From the cell containing the given text, extract its center point as [X, Y] coordinate. 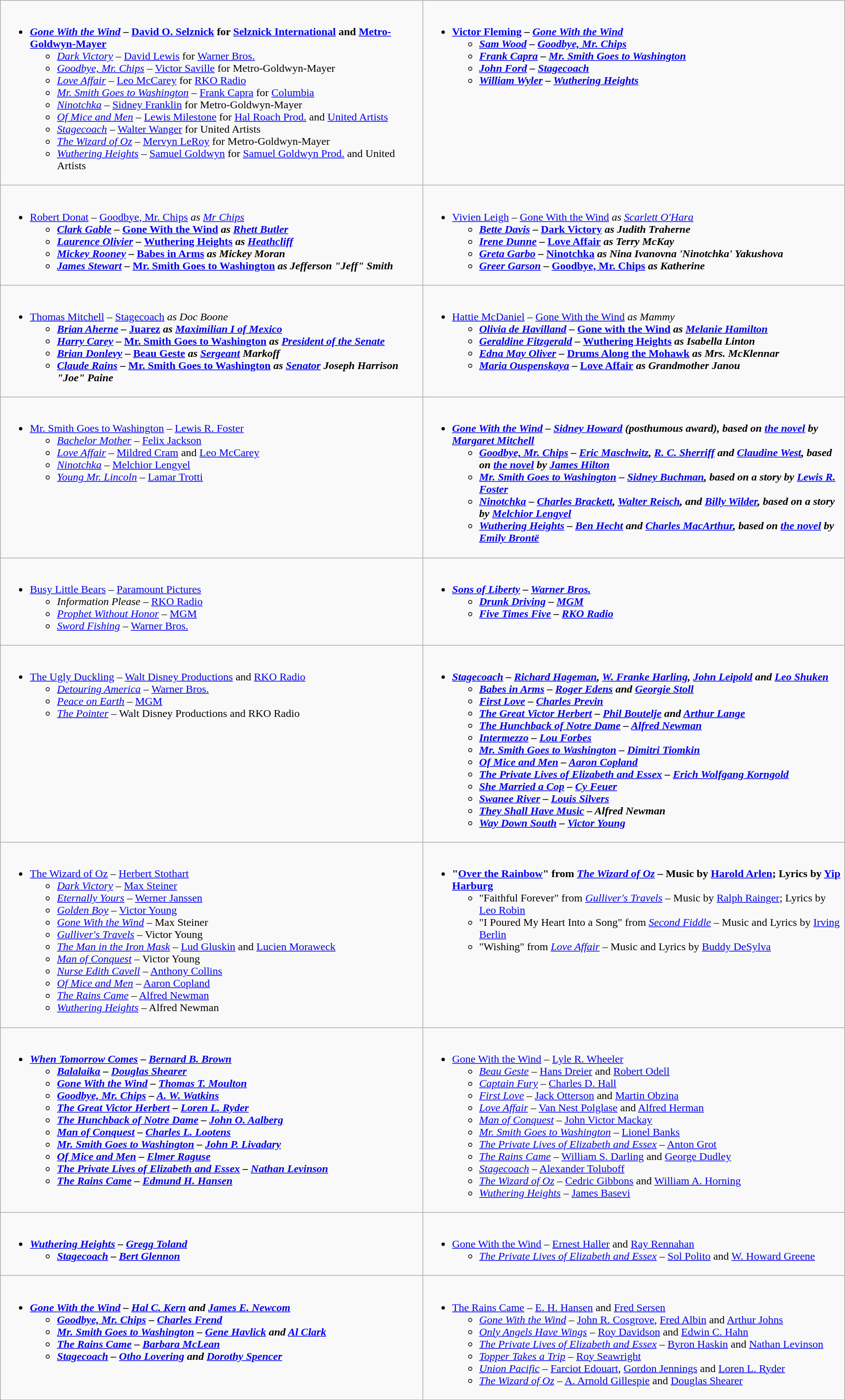
Wuthering Heights – Gregg TolandStagecoach – Bert Glennon [211, 1244]
Gone With the Wind – Ernest Haller and Ray RennahanThe Private Lives of Elizabeth and Essex – Sol Polito and W. Howard Greene [634, 1244]
Sons of Liberty – Warner Bros.Drunk Driving – MGMFive Times Five – RKO Radio [634, 601]
Busy Little Bears – Paramount PicturesInformation Please – RKO RadioProphet Without Honor – MGMSword Fishing – Warner Bros. [211, 601]
